Pinpoint the cell where the given text exists, returning its [x, y] midpoint coordinate. 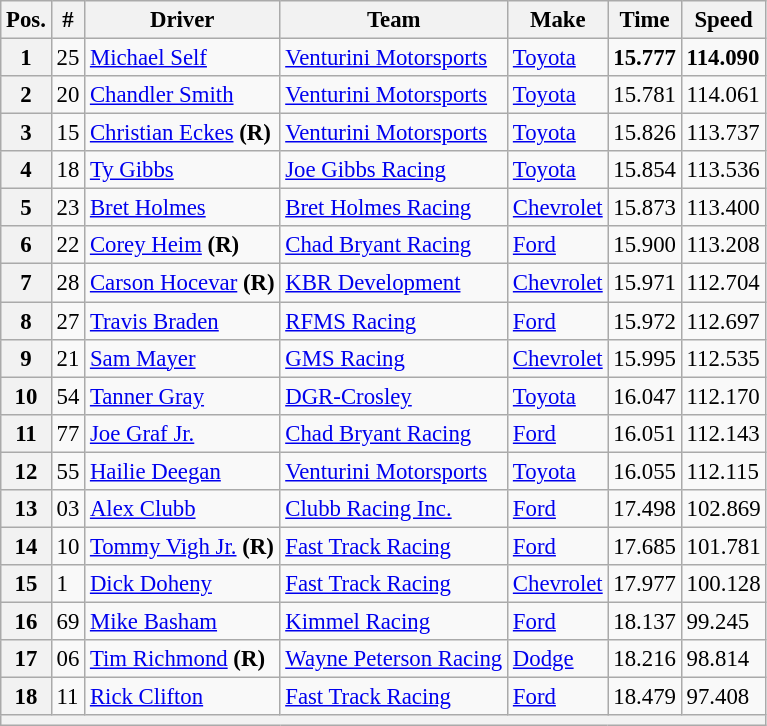
Time [644, 20]
69 [68, 621]
Chandler Smith [182, 95]
22 [68, 245]
Bret Holmes [182, 208]
Mike Basham [182, 621]
23 [68, 208]
113.208 [724, 245]
Wayne Peterson Racing [394, 659]
GMS Racing [394, 358]
Joe Graf Jr. [182, 433]
Dick Doheny [182, 584]
17.498 [644, 509]
8 [26, 321]
Alex Clubb [182, 509]
Driver [182, 20]
5 [26, 208]
Sam Mayer [182, 358]
Tim Richmond (R) [182, 659]
16.051 [644, 433]
RFMS Racing [394, 321]
98.814 [724, 659]
Tanner Gray [182, 396]
Corey Heim (R) [182, 245]
12 [26, 471]
3 [26, 133]
114.061 [724, 95]
112.535 [724, 358]
99.245 [724, 621]
Carson Hocevar (R) [182, 283]
113.737 [724, 133]
14 [26, 546]
77 [68, 433]
16 [26, 621]
28 [68, 283]
Speed [724, 20]
Tommy Vigh Jr. (R) [182, 546]
16.055 [644, 471]
21 [68, 358]
15.995 [644, 358]
03 [68, 509]
Clubb Racing Inc. [394, 509]
Dodge [558, 659]
15.781 [644, 95]
17.685 [644, 546]
18.137 [644, 621]
100.128 [724, 584]
Pos. [26, 20]
# [68, 20]
112.704 [724, 283]
Rick Clifton [182, 697]
15.873 [644, 208]
Ty Gibbs [182, 170]
112.115 [724, 471]
4 [26, 170]
17 [26, 659]
06 [68, 659]
Christian Eckes (R) [182, 133]
102.869 [724, 509]
112.697 [724, 321]
25 [68, 58]
54 [68, 396]
18.479 [644, 697]
13 [26, 509]
112.143 [724, 433]
97.408 [724, 697]
113.400 [724, 208]
Travis Braden [182, 321]
15.854 [644, 170]
15.972 [644, 321]
15.777 [644, 58]
7 [26, 283]
27 [68, 321]
Michael Self [182, 58]
101.781 [724, 546]
15.900 [644, 245]
Team [394, 20]
20 [68, 95]
15.826 [644, 133]
113.536 [724, 170]
9 [26, 358]
112.170 [724, 396]
KBR Development [394, 283]
114.090 [724, 58]
DGR-Crosley [394, 396]
6 [26, 245]
Bret Holmes Racing [394, 208]
15.971 [644, 283]
17.977 [644, 584]
Hailie Deegan [182, 471]
Joe Gibbs Racing [394, 170]
55 [68, 471]
18.216 [644, 659]
Make [558, 20]
Kimmel Racing [394, 621]
16.047 [644, 396]
2 [26, 95]
